Determine the [X, Y] coordinate at the center of the cell enclosing the given text.  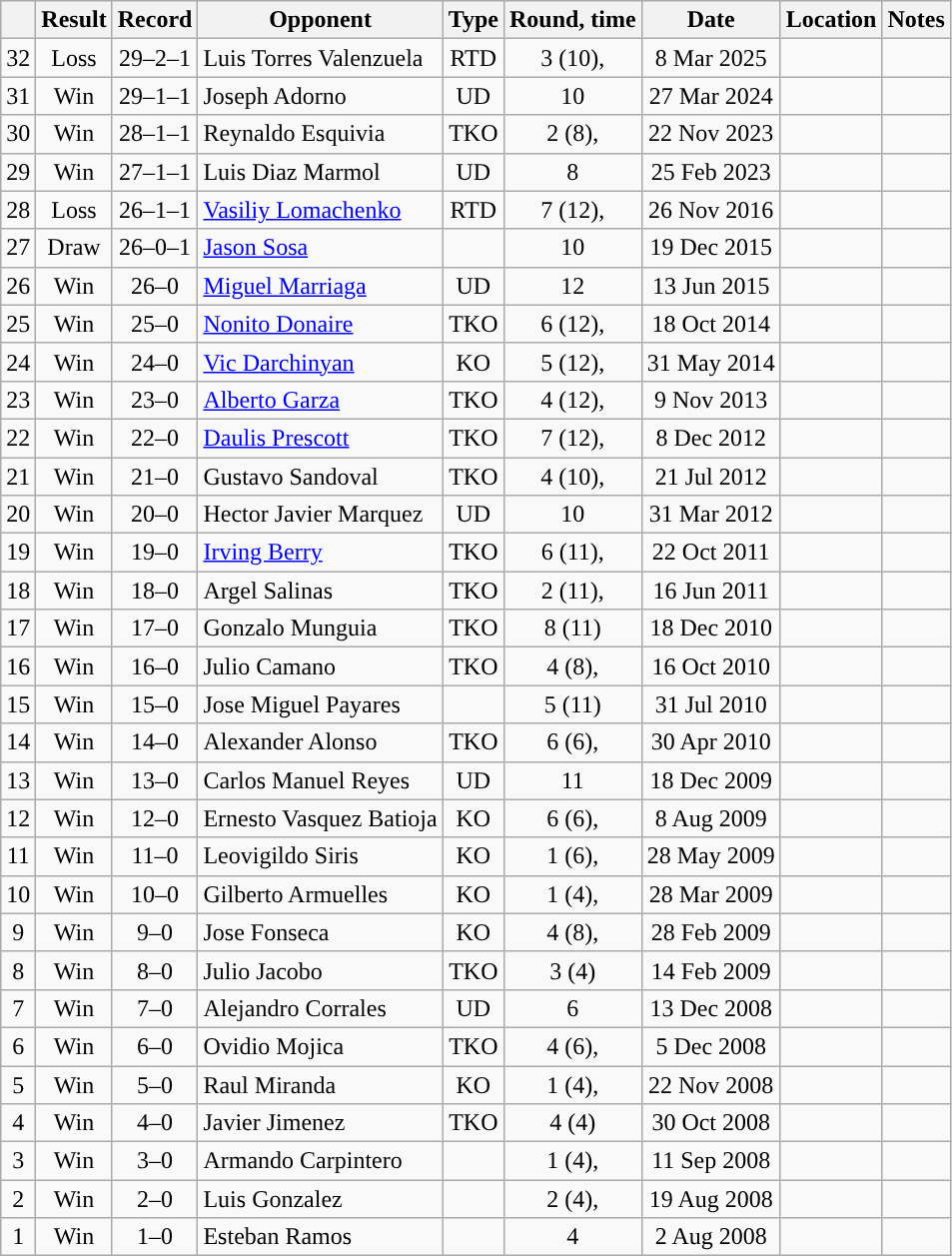
31 Jul 2010 [711, 704]
Date [711, 20]
Alberto Garza [320, 400]
14 [18, 742]
Gilberto Armuelles [320, 894]
27 Mar 2024 [711, 96]
8 (11) [572, 628]
19 Aug 2008 [711, 1199]
7 [18, 1008]
26–0 [155, 286]
Ovidio Mojica [320, 1046]
22 Nov 2023 [711, 134]
5 Dec 2008 [711, 1046]
4 (10), [572, 477]
6 (11), [572, 553]
22 [18, 438]
27 [18, 248]
2 Aug 2008 [711, 1237]
Alexander Alonso [320, 742]
1 [18, 1237]
Luis Diaz Marmol [320, 172]
Julio Jacobo [320, 970]
Leovigildo Siris [320, 856]
Armando Carpintero [320, 1161]
28 [18, 210]
Record [155, 20]
2 (4), [572, 1199]
4 (12), [572, 400]
3 (4) [572, 970]
Opponent [320, 20]
Result [74, 20]
18 Oct 2014 [711, 324]
18 [18, 591]
4 (4) [572, 1123]
19 Dec 2015 [711, 248]
24–0 [155, 362]
Miguel Marriaga [320, 286]
26 [18, 286]
Notes [916, 20]
26–0–1 [155, 248]
29–2–1 [155, 58]
23 [18, 400]
25–0 [155, 324]
14 Feb 2009 [711, 970]
8–0 [155, 970]
21 Jul 2012 [711, 477]
6–0 [155, 1046]
2 (8), [572, 134]
29 [18, 172]
27–1–1 [155, 172]
16 [18, 666]
Ernesto Vasquez Batioja [320, 818]
22–0 [155, 438]
9 Nov 2013 [711, 400]
Carlos Manuel Reyes [320, 780]
Type [474, 20]
14–0 [155, 742]
28 Mar 2009 [711, 894]
Round, time [572, 20]
25 Feb 2023 [711, 172]
16–0 [155, 666]
Alejandro Corrales [320, 1008]
Daulis Prescott [320, 438]
16 Oct 2010 [711, 666]
1–0 [155, 1237]
5 [18, 1084]
Jose Fonseca [320, 932]
17 [18, 628]
Gonzalo Munguia [320, 628]
6 (12), [572, 324]
24 [18, 362]
8 Dec 2012 [711, 438]
10–0 [155, 894]
21 [18, 477]
30 Oct 2008 [711, 1123]
13–0 [155, 780]
20–0 [155, 515]
12–0 [155, 818]
13 Dec 2008 [711, 1008]
28 Feb 2009 [711, 932]
19 [18, 553]
Luis Torres Valenzuela [320, 58]
Julio Camano [320, 666]
18–0 [155, 591]
8 Aug 2009 [711, 818]
26 Nov 2016 [711, 210]
Jason Sosa [320, 248]
19–0 [155, 553]
3 (10), [572, 58]
Nonito Donaire [320, 324]
Gustavo Sandoval [320, 477]
20 [18, 515]
Raul Miranda [320, 1084]
18 Dec 2010 [711, 628]
Vasiliy Lomachenko [320, 210]
3 [18, 1161]
18 Dec 2009 [711, 780]
Argel Salinas [320, 591]
Luis Gonzalez [320, 1199]
8 Mar 2025 [711, 58]
9–0 [155, 932]
16 Jun 2011 [711, 591]
13 Jun 2015 [711, 286]
22 Nov 2008 [711, 1084]
Irving Berry [320, 553]
15 [18, 704]
9 [18, 932]
Hector Javier Marquez [320, 515]
21–0 [155, 477]
5–0 [155, 1084]
23–0 [155, 400]
28 May 2009 [711, 856]
Javier Jimenez [320, 1123]
5 (12), [572, 362]
Vic Darchinyan [320, 362]
31 May 2014 [711, 362]
26–1–1 [155, 210]
3–0 [155, 1161]
2 (11), [572, 591]
2 [18, 1199]
7–0 [155, 1008]
30 Apr 2010 [711, 742]
29–1–1 [155, 96]
30 [18, 134]
Reynaldo Esquivia [320, 134]
31 [18, 96]
13 [18, 780]
22 Oct 2011 [711, 553]
17–0 [155, 628]
15–0 [155, 704]
1 (6), [572, 856]
11 Sep 2008 [711, 1161]
Location [831, 20]
32 [18, 58]
4–0 [155, 1123]
2–0 [155, 1199]
Esteban Ramos [320, 1237]
5 (11) [572, 704]
4 (6), [572, 1046]
Joseph Adorno [320, 96]
Jose Miguel Payares [320, 704]
28–1–1 [155, 134]
Draw [74, 248]
25 [18, 324]
11–0 [155, 856]
31 Mar 2012 [711, 515]
